Search for the cell housing the specified text and yield its (x, y) center coordinate. 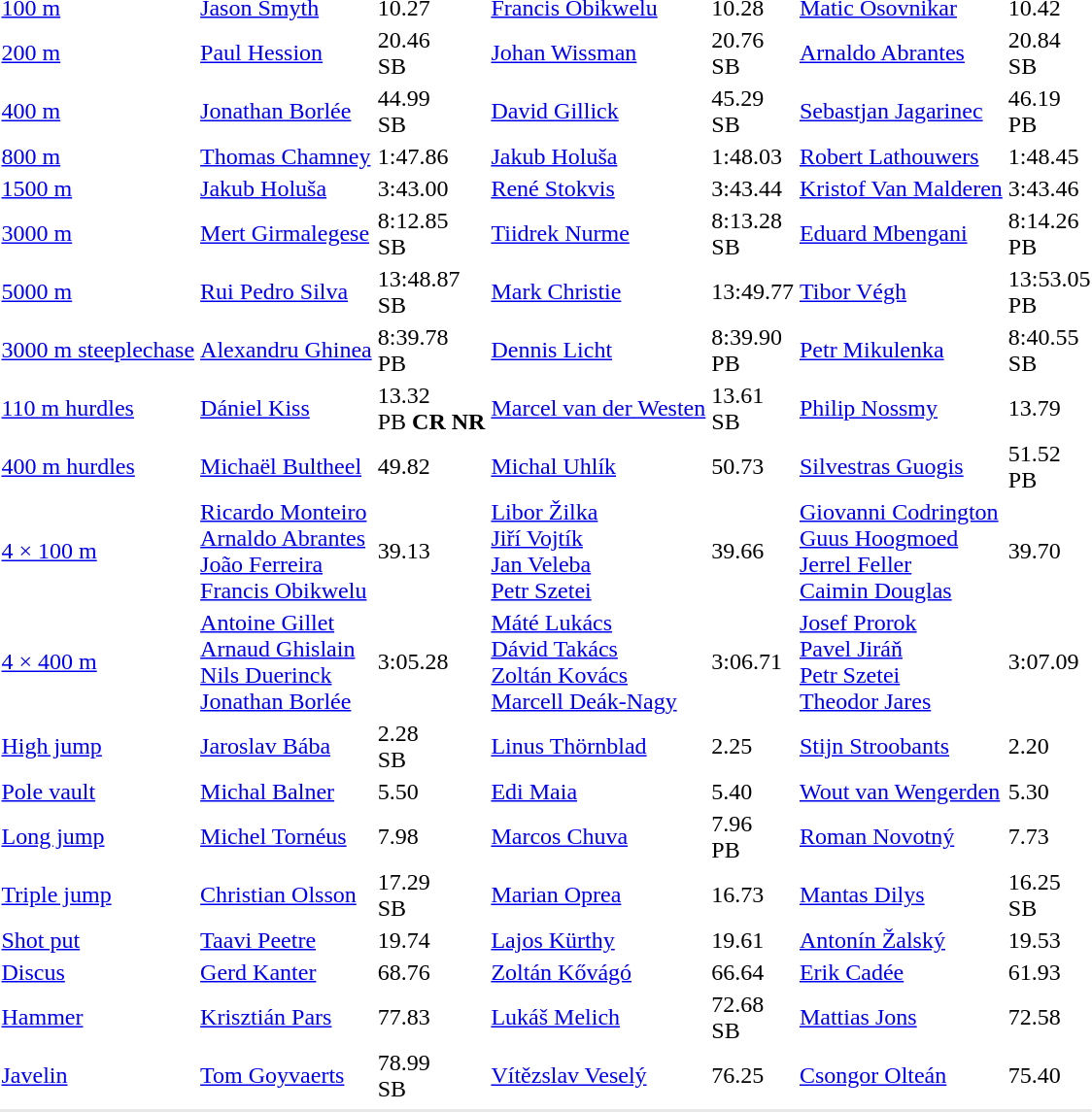
Johan Wissman (598, 52)
78.99SB (431, 1076)
Eduard Mbengani (901, 233)
46.19PB (1049, 111)
Paul Hession (287, 52)
Mark Christie (598, 291)
800 m (98, 156)
16.73 (753, 895)
110 m hurdles (98, 408)
8:12.85SB (431, 233)
3:05.28 (431, 662)
Josef ProrokPavel Jiráň Petr Szetei Theodor Jares (901, 662)
Kristof Van Malderen (901, 188)
72.58 (1049, 1018)
Mantas Dilys (901, 895)
Javelin (98, 1076)
Shot put (98, 940)
8:40.55SB (1049, 350)
Robert Lathouwers (901, 156)
13.61SB (753, 408)
Tibor Végh (901, 291)
39.70 (1049, 552)
Sebastjan Jagarinec (901, 111)
1:47.86 (431, 156)
20.76SB (753, 52)
19.74 (431, 940)
13.79 (1049, 408)
Vítězslav Veselý (598, 1076)
13.32PB CR NR (431, 408)
68.76 (431, 972)
High jump (98, 746)
66.64 (753, 972)
Hammer (98, 1018)
Máté LukácsDávid TakácsZoltán KovácsMarcell Deák-Nagy (598, 662)
8:13.28SB (753, 233)
5.30 (1049, 792)
Jaroslav Bába (287, 746)
7.98 (431, 837)
4 × 400 m (98, 662)
1:48.03 (753, 156)
Krisztián Pars (287, 1018)
400 m hurdles (98, 466)
Antoine GilletArnaud GhislainNils DuerinckJonathan Borlée (287, 662)
19.53 (1049, 940)
Dániel Kiss (287, 408)
Erik Cadée (901, 972)
Triple jump (98, 895)
Michal Uhlík (598, 466)
Thomas Chamney (287, 156)
49.82 (431, 466)
Taavi Peetre (287, 940)
75.40 (1049, 1076)
Long jump (98, 837)
Rui Pedro Silva (287, 291)
20.84SB (1049, 52)
Lukáš Melich (598, 1018)
David Gillick (598, 111)
Zoltán Kővágó (598, 972)
Marian Oprea (598, 895)
Philip Nossmy (901, 408)
Csongor Olteán (901, 1076)
Libor ŽilkaJiří VojtíkJan VelebaPetr Szetei (598, 552)
77.83 (431, 1018)
76.25 (753, 1076)
3:07.09 (1049, 662)
Jonathan Borlée (287, 111)
5.50 (431, 792)
René Stokvis (598, 188)
61.93 (1049, 972)
8:14.26PB (1049, 233)
Discus (98, 972)
51.52PB (1049, 466)
3:43.46 (1049, 188)
Giovanni CodringtonGuus HoogmoedJerrel Feller Caimin Douglas (901, 552)
1:48.45 (1049, 156)
2.28SB (431, 746)
Christian Olsson (287, 895)
Gerd Kanter (287, 972)
Marcos Chuva (598, 837)
Ricardo MonteiroArnaldo AbrantesJoão FerreiraFrancis Obikwelu (287, 552)
72.68SB (753, 1018)
2.20 (1049, 746)
8:39.78PB (431, 350)
50.73 (753, 466)
39.66 (753, 552)
19.61 (753, 940)
400 m (98, 111)
Antonín Žalský (901, 940)
39.13 (431, 552)
Michaël Bultheel (287, 466)
Pole vault (98, 792)
5.40 (753, 792)
Wout van Wengerden (901, 792)
13:49.77 (753, 291)
16.25SB (1049, 895)
13:48.87SB (431, 291)
Arnaldo Abrantes (901, 52)
Michel Tornéus (287, 837)
3:43.44 (753, 188)
Tiidrek Nurme (598, 233)
3000 m steeplechase (98, 350)
3:06.71 (753, 662)
Tom Goyvaerts (287, 1076)
Petr Mikulenka (901, 350)
13:53.05PB (1049, 291)
Edi Maia (598, 792)
200 m (98, 52)
7.96PB (753, 837)
45.29SB (753, 111)
Alexandru Ghinea (287, 350)
4 × 100 m (98, 552)
Stijn Stroobants (901, 746)
5000 m (98, 291)
44.99SB (431, 111)
Mattias Jons (901, 1018)
Michal Balner (287, 792)
2.25 (753, 746)
20.46SB (431, 52)
Dennis Licht (598, 350)
Lajos Kürthy (598, 940)
Silvestras Guogis (901, 466)
Roman Novotný (901, 837)
8:39.90PB (753, 350)
17.29SB (431, 895)
3000 m (98, 233)
3:43.00 (431, 188)
Linus Thörnblad (598, 746)
Marcel van der Westen (598, 408)
7.73 (1049, 837)
Mert Girmalegese (287, 233)
1500 m (98, 188)
